Provide the [X, Y] coordinate of the cell's center where the given text is located.  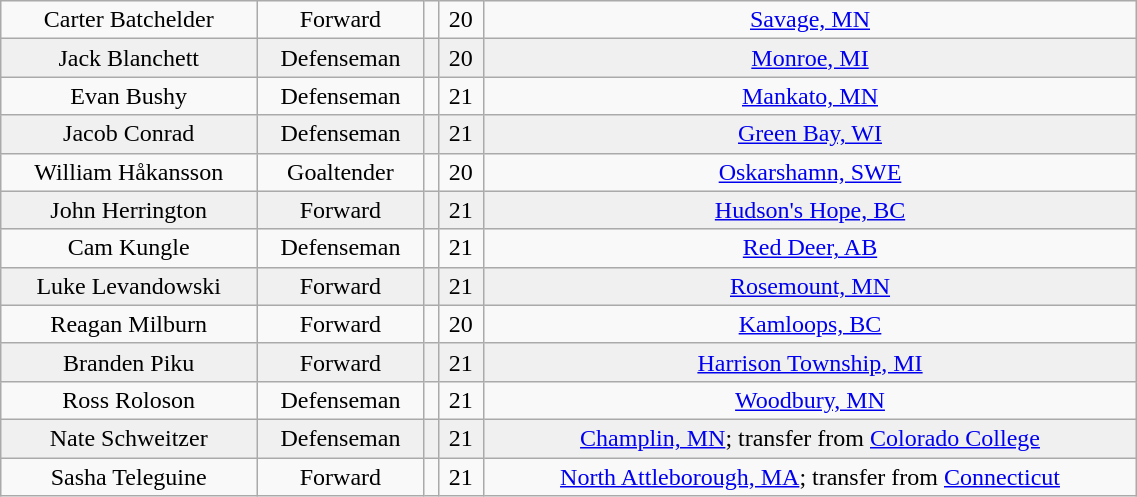
Luke Levandowski [129, 286]
Hudson's Hope, BC [810, 210]
Sasha Teleguine [129, 477]
Evan Bushy [129, 96]
Cam Kungle [129, 248]
Champlin, MN; transfer from Colorado College [810, 438]
Nate Schweitzer [129, 438]
Carter Batchelder [129, 20]
Monroe, MI [810, 58]
Savage, MN [810, 20]
Oskarshamn, SWE [810, 172]
Woodbury, MN [810, 400]
Mankato, MN [810, 96]
William Håkansson [129, 172]
Jacob Conrad [129, 134]
Branden Piku [129, 362]
North Attleborough, MA; transfer from Connecticut [810, 477]
Green Bay, WI [810, 134]
Red Deer, AB [810, 248]
Reagan Milburn [129, 324]
Rosemount, MN [810, 286]
Harrison Township, MI [810, 362]
Kamloops, BC [810, 324]
John Herrington [129, 210]
Jack Blanchett [129, 58]
Goaltender [341, 172]
Ross Roloson [129, 400]
